Extract the [x, y] coordinate from the center of the cell holding the provided text.  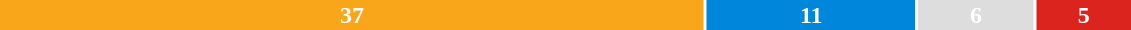
6 [976, 15]
5 [1084, 15]
11 [812, 15]
37 [352, 15]
